Pinpoint the cell where the given text exists, returning its (x, y) midpoint coordinate. 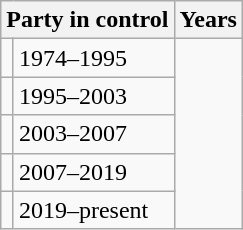
2019–present (94, 210)
2003–2007 (94, 134)
Years (208, 20)
1974–1995 (94, 58)
Party in control (88, 20)
2007–2019 (94, 172)
1995–2003 (94, 96)
